Search for the cell housing the specified text and yield its (X, Y) center coordinate. 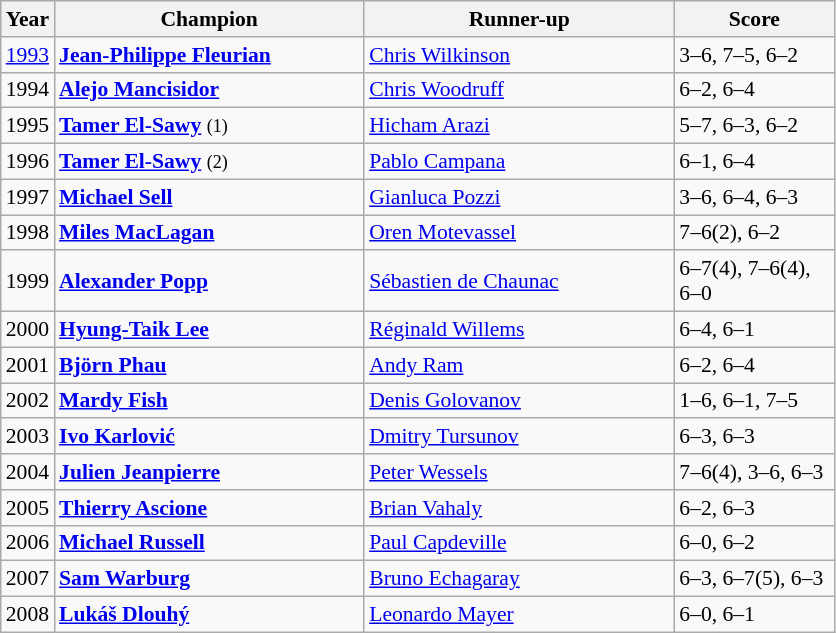
Bruno Echagaray (519, 579)
1998 (28, 233)
6–0, 6–1 (754, 615)
6–1, 6–4 (754, 162)
Score (754, 19)
Chris Wilkinson (519, 55)
2005 (28, 508)
Tamer El-Sawy (2) (209, 162)
5–7, 6–3, 6–2 (754, 126)
1995 (28, 126)
Jean-Philippe Fleurian (209, 55)
Chris Woodruff (519, 90)
Denis Golovanov (519, 401)
Andy Ram (519, 365)
Runner-up (519, 19)
Alexander Popp (209, 282)
7–6(4), 3–6, 6–3 (754, 472)
Dmitry Tursunov (519, 437)
2001 (28, 365)
1993 (28, 55)
Paul Capdeville (519, 543)
Year (28, 19)
6–2, 6–3 (754, 508)
Mardy Fish (209, 401)
1994 (28, 90)
1999 (28, 282)
Lukáš Dlouhý (209, 615)
6–3, 6–7(5), 6–3 (754, 579)
6–0, 6–2 (754, 543)
2002 (28, 401)
Julien Jeanpierre (209, 472)
Sam Warburg (209, 579)
Miles MacLagan (209, 233)
Réginald Willems (519, 330)
2004 (28, 472)
2003 (28, 437)
1–6, 6–1, 7–5 (754, 401)
Michael Russell (209, 543)
2000 (28, 330)
Hyung-Taik Lee (209, 330)
6–4, 6–1 (754, 330)
Hicham Arazi (519, 126)
Björn Phau (209, 365)
Ivo Karlović (209, 437)
2008 (28, 615)
Pablo Campana (519, 162)
Champion (209, 19)
Brian Vahaly (519, 508)
1996 (28, 162)
1997 (28, 197)
Sébastien de Chaunac (519, 282)
6–3, 6–3 (754, 437)
2007 (28, 579)
Oren Motevassel (519, 233)
6–7(4), 7–6(4), 6–0 (754, 282)
Peter Wessels (519, 472)
3–6, 6–4, 6–3 (754, 197)
2006 (28, 543)
3–6, 7–5, 6–2 (754, 55)
Leonardo Mayer (519, 615)
Gianluca Pozzi (519, 197)
Alejo Mancisidor (209, 90)
Michael Sell (209, 197)
Tamer El-Sawy (1) (209, 126)
Thierry Ascione (209, 508)
7–6(2), 6–2 (754, 233)
